Capture the cell that displays the provided text and extract its [X, Y] central coordinate. 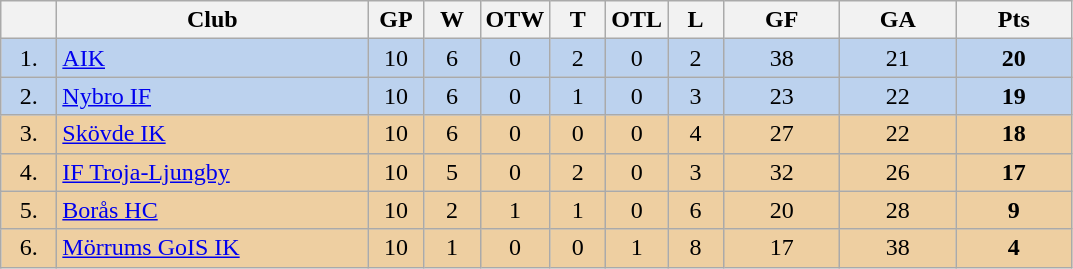
Skövde IK [212, 134]
5 [452, 172]
5. [29, 210]
AIK [212, 58]
27 [782, 134]
18 [1014, 134]
Borås HC [212, 210]
8 [696, 248]
Nybro IF [212, 96]
3. [29, 134]
6. [29, 248]
19 [1014, 96]
GP [396, 20]
23 [782, 96]
1. [29, 58]
Pts [1014, 20]
32 [782, 172]
L [696, 20]
GA [898, 20]
OTW [515, 20]
W [452, 20]
26 [898, 172]
2. [29, 96]
4. [29, 172]
28 [898, 210]
T [578, 20]
IF Troja-Ljungby [212, 172]
GF [782, 20]
21 [898, 58]
Club [212, 20]
9 [1014, 210]
OTL [637, 20]
Mörrums GoIS IK [212, 248]
